Return (X, Y) of the center of cell containing provided text 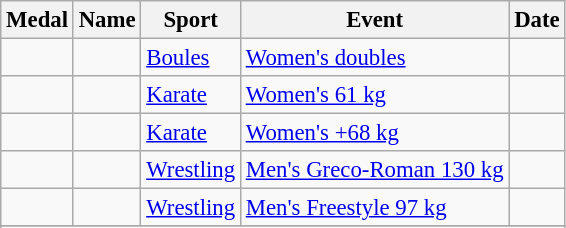
Boules (191, 58)
Date (537, 20)
Sport (191, 20)
Men's Greco-Roman 130 kg (374, 170)
Women's doubles (374, 58)
Event (374, 20)
Men's Freestyle 97 kg (374, 208)
Name (107, 20)
Women's +68 kg (374, 133)
Medal (38, 20)
Women's 61 kg (374, 95)
